Return the [X, Y] coordinate for the center point of the cell that contains the specified text.  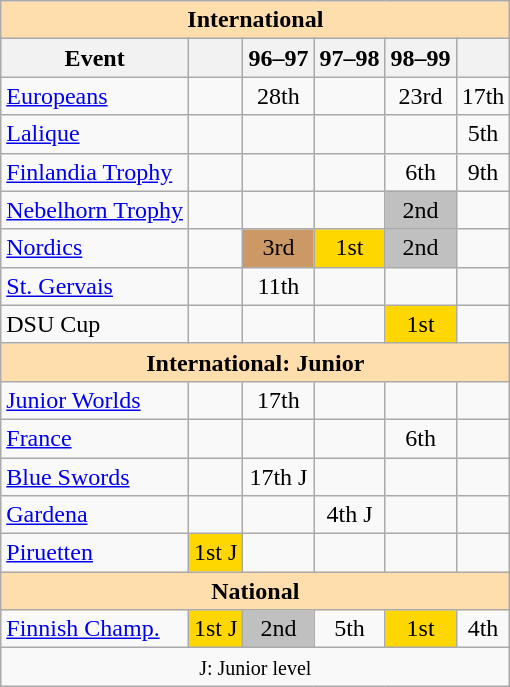
Europeans [95, 96]
Piruetten [95, 553]
96–97 [278, 58]
International: Junior [256, 362]
Finnish Champ. [95, 629]
17th J [278, 477]
Event [95, 58]
Junior Worlds [95, 400]
3rd [278, 248]
Blue Swords [95, 477]
France [95, 438]
Finlandia Trophy [95, 172]
J: Junior level [256, 667]
28th [278, 96]
9th [483, 172]
St. Gervais [95, 286]
4th J [350, 515]
International [256, 20]
Nebelhorn Trophy [95, 210]
National [256, 591]
23rd [420, 96]
DSU Cup [95, 324]
Gardena [95, 515]
4th [483, 629]
97–98 [350, 58]
98–99 [420, 58]
Nordics [95, 248]
Lalique [95, 134]
11th [278, 286]
